Provide the [x, y] coordinate of the cell's center where the given text is located.  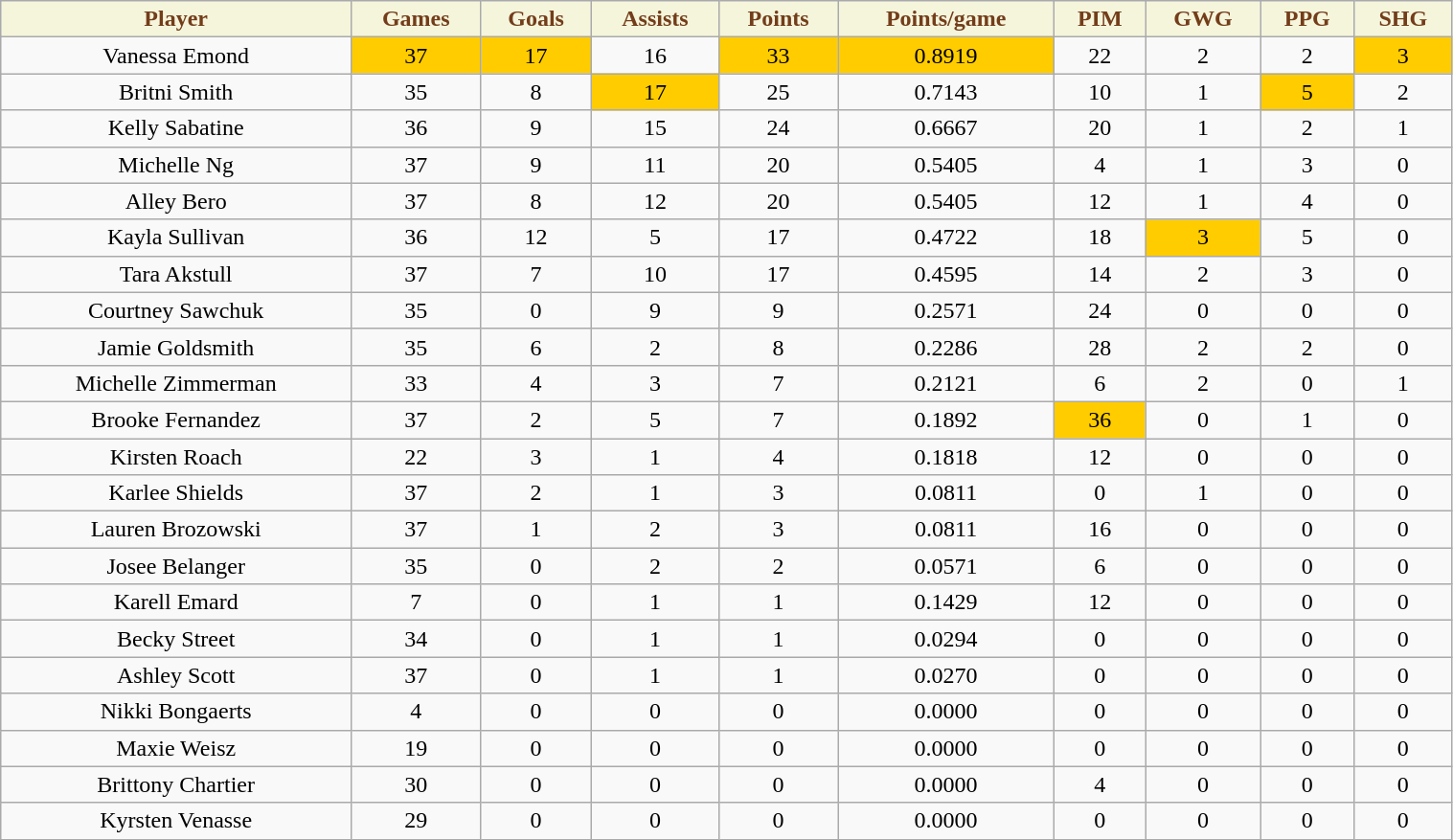
0.7143 [946, 92]
0.8919 [946, 56]
Ashley Scott [176, 675]
Player [176, 19]
Tara Akstull [176, 274]
15 [655, 128]
29 [416, 821]
28 [1101, 347]
Goals [536, 19]
Kyrsten Venasse [176, 821]
Alley Bero [176, 201]
PPG [1307, 19]
30 [416, 784]
Michelle Zimmerman [176, 383]
0.1429 [946, 602]
0.1892 [946, 420]
Games [416, 19]
Britni Smith [176, 92]
0.0270 [946, 675]
Courtney Sawchuk [176, 310]
25 [778, 92]
Kirsten Roach [176, 457]
PIM [1101, 19]
18 [1101, 238]
19 [416, 748]
Lauren Brozowski [176, 530]
11 [655, 165]
14 [1101, 274]
Karell Emard [176, 602]
Kelly Sabatine [176, 128]
0.0571 [946, 566]
Brittony Chartier [176, 784]
Assists [655, 19]
Becky Street [176, 639]
Points/game [946, 19]
Maxie Weisz [176, 748]
0.2286 [946, 347]
GWG [1203, 19]
0.0294 [946, 639]
Nikki Bongaerts [176, 712]
Josee Belanger [176, 566]
0.6667 [946, 128]
Vanessa Emond [176, 56]
Points [778, 19]
0.4595 [946, 274]
0.2121 [946, 383]
34 [416, 639]
SHG [1403, 19]
0.4722 [946, 238]
0.1818 [946, 457]
Karlee Shields [176, 493]
0.2571 [946, 310]
Michelle Ng [176, 165]
Brooke Fernandez [176, 420]
Kayla Sullivan [176, 238]
Jamie Goldsmith [176, 347]
